Search for the cell housing the specified text and yield its [X, Y] center coordinate. 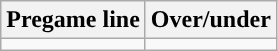
Over/under [210, 20]
Pregame line [74, 20]
